Provide the [x, y] coordinate of the cell's center where the given text is located.  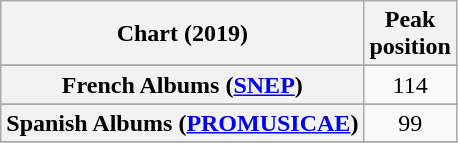
Chart (2019) [182, 34]
Spanish Albums (PROMUSICAE) [182, 123]
114 [410, 85]
Peakposition [410, 34]
French Albums (SNEP) [182, 85]
99 [410, 123]
